Find where the given text appears and provide that cell's center as (X, Y) coordinate. 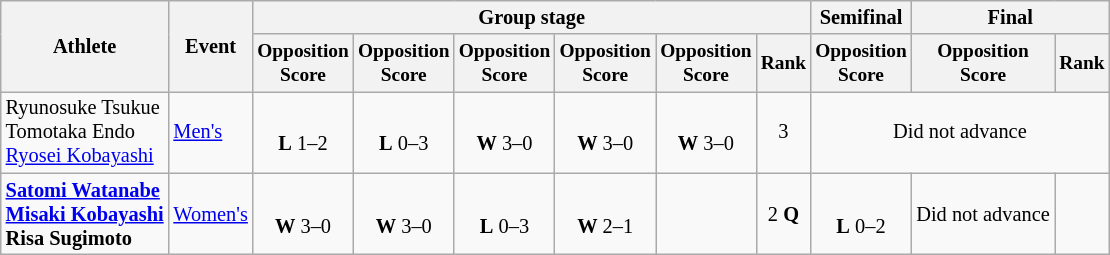
L 1–2 (304, 132)
Athlete (85, 46)
Semifinal (862, 17)
L 0–2 (862, 214)
Men's (210, 132)
Ryunosuke TsukueTomotaka EndoRyosei Kobayashi (85, 132)
W 2–1 (606, 214)
2 Q (783, 214)
Satomi WatanabeMisaki KobayashiRisa Sugimoto (85, 214)
Final (1010, 17)
Women's (210, 214)
Group stage (532, 17)
Event (210, 46)
3 (783, 132)
